Return the [X, Y] coordinate for the center point of the cell that contains the specified text.  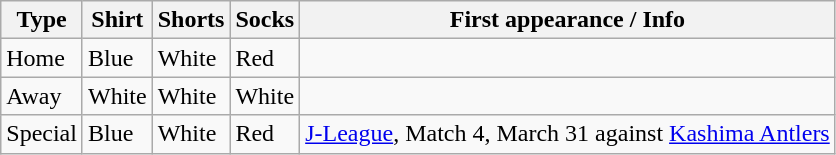
Shirt [117, 20]
J-League, Match 4, March 31 against Kashima Antlers [568, 134]
Socks [265, 20]
Away [42, 96]
First appearance / Info [568, 20]
Shorts [191, 20]
Home [42, 58]
Special [42, 134]
Type [42, 20]
